Search for the cell housing the specified text and yield its (X, Y) center coordinate. 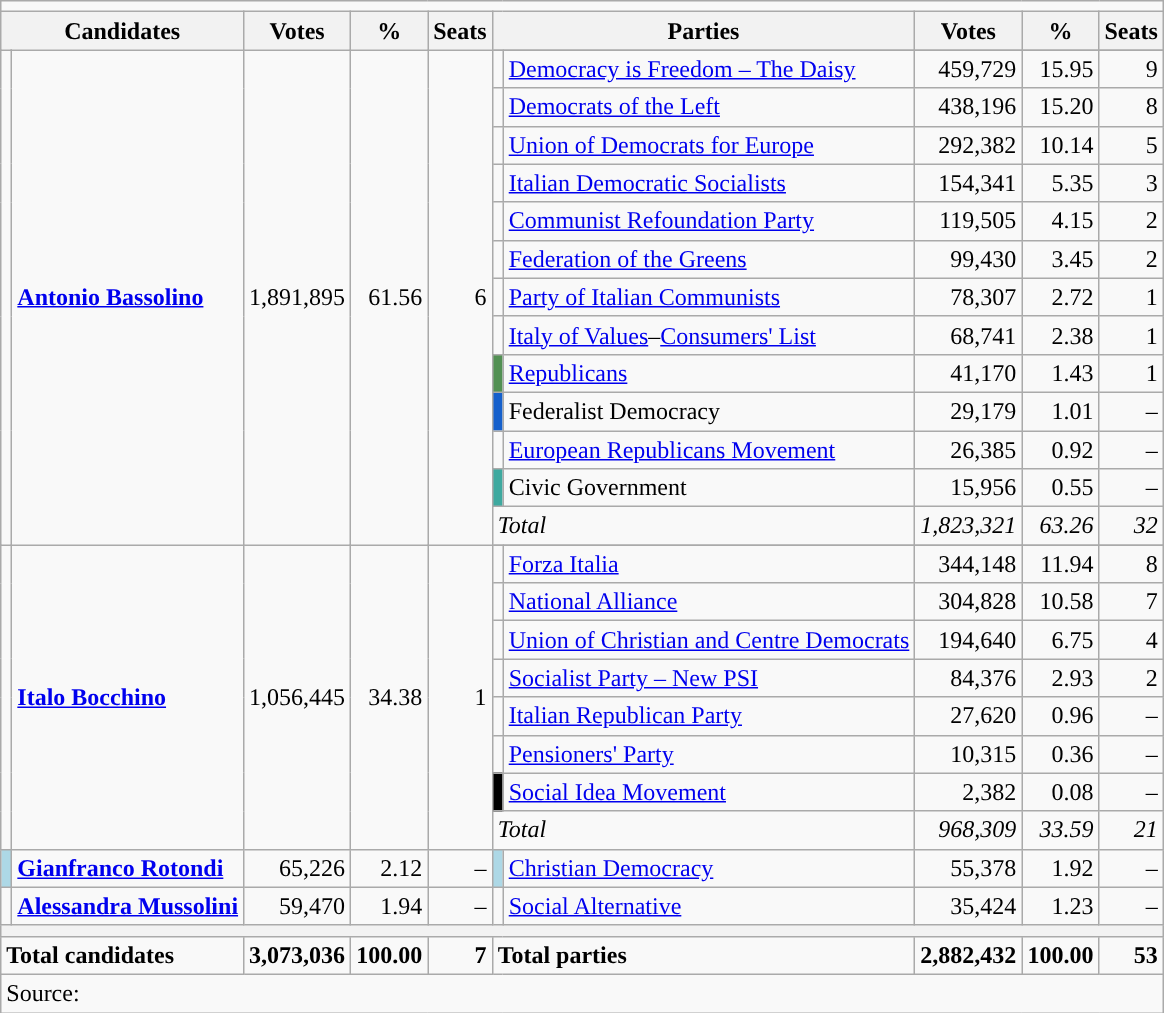
Social Idea Movement (709, 792)
European Republicans Movement (709, 449)
National Alliance (709, 602)
6 (460, 298)
1,056,445 (298, 697)
Democracy is Freedom – The Daisy (709, 69)
Federation of the Greens (709, 259)
Italo Bocchino (128, 697)
35,424 (968, 906)
6.75 (1060, 640)
5.35 (1060, 183)
61.56 (390, 298)
84,376 (968, 678)
26,385 (968, 449)
0.92 (1060, 449)
10,315 (968, 754)
32 (1131, 526)
99,430 (968, 259)
2.93 (1060, 678)
41,170 (968, 373)
Christian Democracy (709, 868)
0.55 (1060, 488)
10.14 (1060, 145)
15,956 (968, 488)
15.95 (1060, 69)
Communist Refoundation Party (709, 221)
Civic Government (709, 488)
53 (1131, 955)
78,307 (968, 297)
Source: (582, 993)
1.43 (1060, 373)
Republicans (709, 373)
1.01 (1060, 411)
292,382 (968, 145)
154,341 (968, 183)
968,309 (968, 830)
0.08 (1060, 792)
3 (1131, 183)
0.96 (1060, 716)
21 (1131, 830)
65,226 (298, 868)
27,620 (968, 716)
119,505 (968, 221)
2,882,432 (968, 955)
0.36 (1060, 754)
Italian Republican Party (709, 716)
Antonio Bassolino (128, 298)
59,470 (298, 906)
438,196 (968, 107)
1,823,321 (968, 526)
55,378 (968, 868)
Parties (704, 31)
Pensioners' Party (709, 754)
34.38 (390, 697)
Socialist Party – New PSI (709, 678)
1,891,895 (298, 298)
4.15 (1060, 221)
194,640 (968, 640)
Forza Italia (709, 564)
344,148 (968, 564)
Total parties (704, 955)
2.38 (1060, 335)
9 (1131, 69)
5 (1131, 145)
Candidates (122, 31)
63.26 (1060, 526)
Italy of Values–Consumers' List (709, 335)
11.94 (1060, 564)
29,179 (968, 411)
68,741 (968, 335)
Union of Democrats for Europe (709, 145)
33.59 (1060, 830)
2.72 (1060, 297)
10.58 (1060, 602)
1.92 (1060, 868)
4 (1131, 640)
Gianfranco Rotondi (128, 868)
1.23 (1060, 906)
3,073,036 (298, 955)
Party of Italian Communists (709, 297)
Union of Christian and Centre Democrats (709, 640)
3.45 (1060, 259)
2.12 (390, 868)
2,382 (968, 792)
Total candidates (122, 955)
Social Alternative (709, 906)
Italian Democratic Socialists (709, 183)
Democrats of the Left (709, 107)
459,729 (968, 69)
304,828 (968, 602)
Federalist Democracy (709, 411)
15.20 (1060, 107)
1.94 (390, 906)
Alessandra Mussolini (128, 906)
